Detect which cell encompasses the target text, then output its (X, Y) center coordinate. 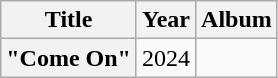
"Come On" (69, 58)
Album (237, 20)
2024 (166, 58)
Year (166, 20)
Title (69, 20)
